Return the [x, y] coordinate for the center point of the cell that contains the specified text.  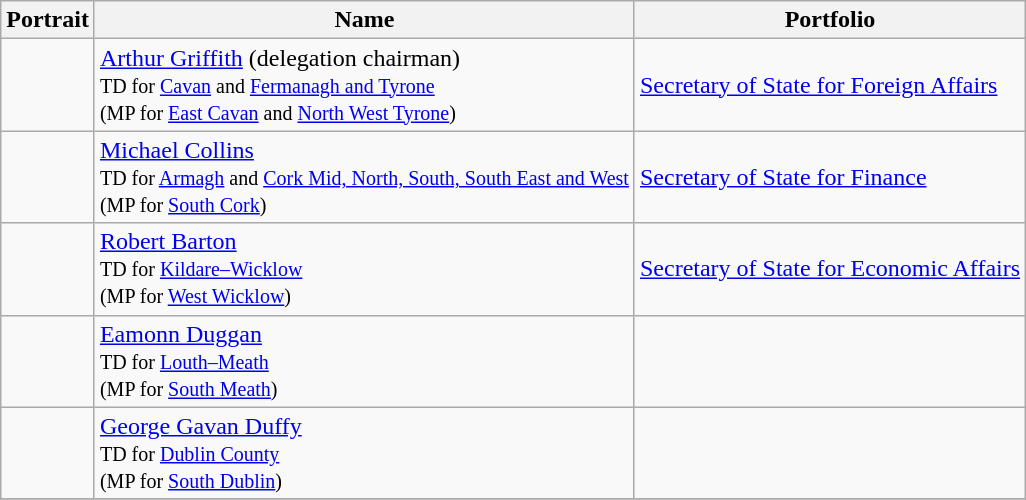
Secretary of State for Foreign Affairs [830, 85]
Name [364, 20]
Robert Barton TD for Kildare–Wicklow (MP for West Wicklow) [364, 269]
Secretary of State for Economic Affairs [830, 269]
George Gavan Duffy TD for Dublin County (MP for South Dublin) [364, 453]
Portrait [48, 20]
Eamonn Duggan TD for Louth–Meath (MP for South Meath) [364, 361]
Secretary of State for Finance [830, 177]
Arthur Griffith (delegation chairman) TD for Cavan and Fermanagh and Tyrone (MP for East Cavan and North West Tyrone) [364, 85]
Michael Collins TD for Armagh and Cork Mid, North, South, South East and West (MP for South Cork) [364, 177]
Portfolio [830, 20]
